Determine the [X, Y] coordinate at the center of the cell enclosing the given text.  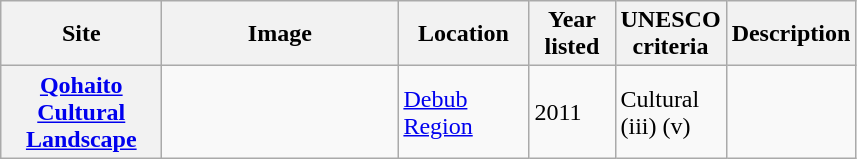
Site [82, 34]
Year listed [572, 34]
2011 [572, 112]
Debub Region [464, 112]
UNESCO criteria [670, 34]
Image [280, 34]
Location [464, 34]
Qohaito Cultural Landscape [82, 112]
Description [791, 34]
Cultural (iii) (v) [670, 112]
